Return the (X, Y) coordinate for the center point of the cell that contains the specified text.  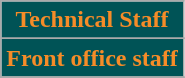
Technical Staff (92, 20)
Front office staff (92, 58)
